Find where the given text appears and provide that cell's center as (x, y) coordinate. 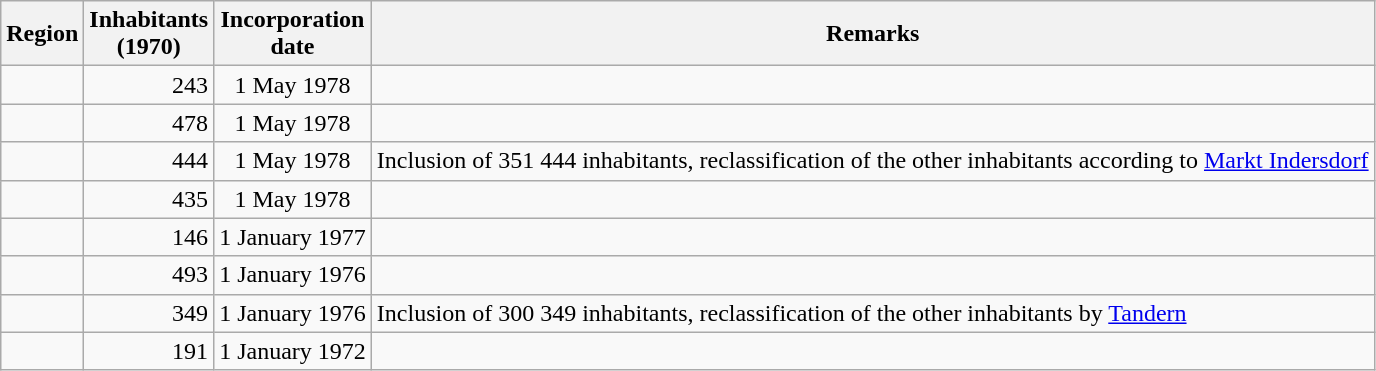
Inclusion of 351 444 inhabitants, reclassification of the other inhabitants according to Markt Indersdorf (872, 161)
444 (149, 161)
1 January 1972 (293, 351)
146 (149, 237)
Region (42, 34)
Inhabitants(1970) (149, 34)
Incorporation date (293, 34)
478 (149, 123)
1 January 1977 (293, 237)
243 (149, 85)
435 (149, 199)
Inclusion of 300 349 inhabitants, reclassification of the other inhabitants by Tandern (872, 313)
Remarks (872, 34)
493 (149, 275)
349 (149, 313)
191 (149, 351)
